Detect which cell encompasses the target text, then output its (x, y) center coordinate. 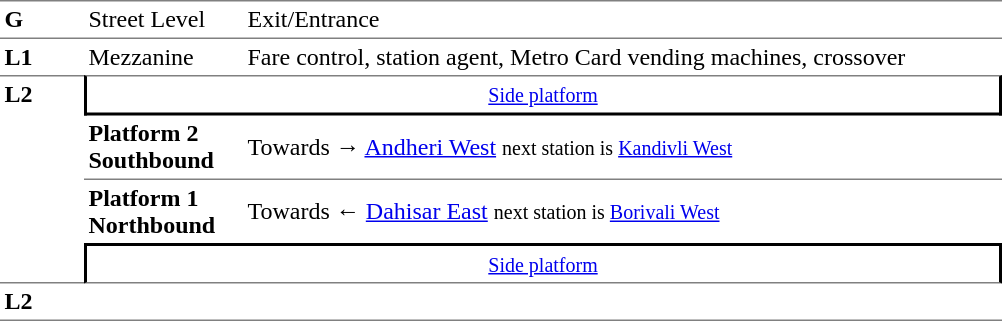
L1 (42, 57)
Platform 2Southbound (164, 148)
L2 (42, 179)
Towards ← Dahisar East next station is Borivali West (622, 212)
Mezzanine (164, 57)
Platform 1Northbound (164, 212)
Street Level (164, 20)
Exit/Entrance (622, 20)
Towards → Andheri West next station is Kandivli West (622, 148)
G (42, 20)
Fare control, station agent, Metro Card vending machines, crossover (622, 57)
